Find where the given text appears and provide that cell's center as [X, Y] coordinate. 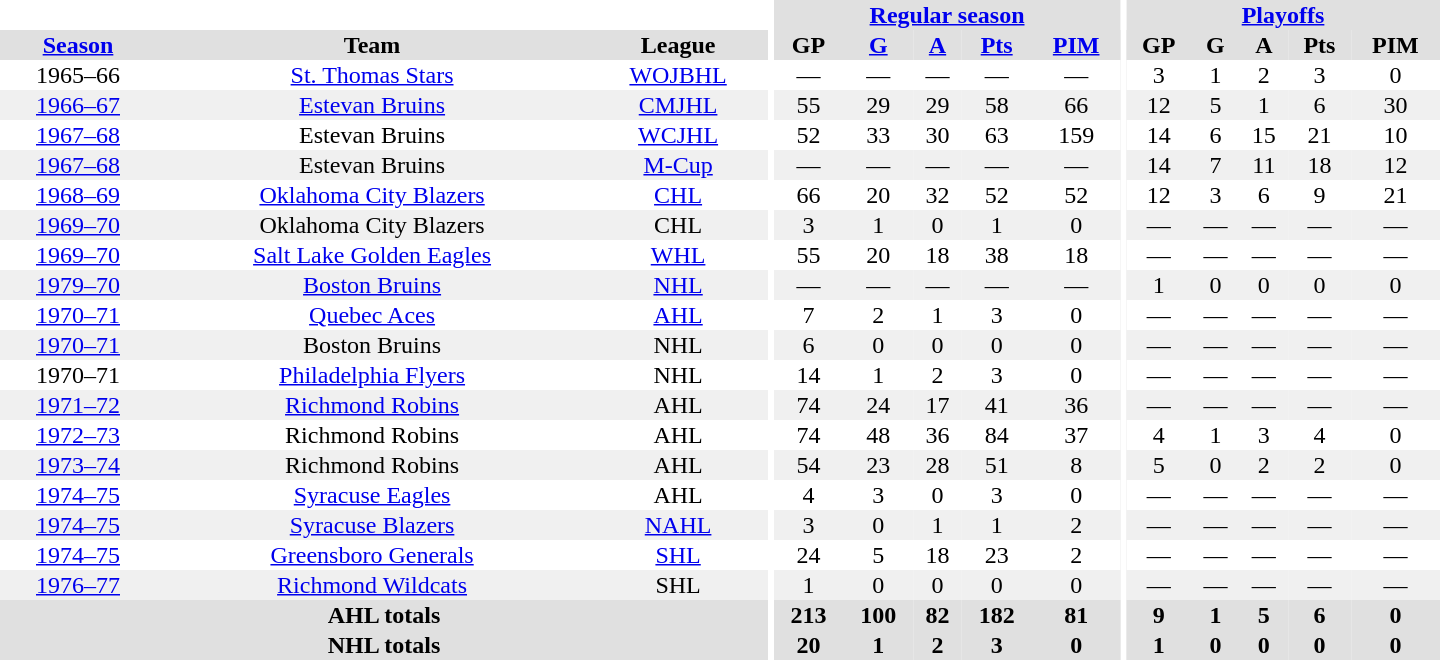
CMJHL [678, 105]
28 [937, 465]
Regular season [946, 15]
82 [937, 615]
1971–72 [78, 405]
182 [997, 615]
15 [1264, 135]
M-Cup [678, 165]
32 [937, 195]
100 [878, 615]
NAHL [678, 525]
St. Thomas Stars [372, 75]
Season [78, 45]
1972–73 [78, 435]
Salt Lake Golden Eagles [372, 255]
38 [997, 255]
41 [997, 405]
81 [1076, 615]
37 [1076, 435]
51 [997, 465]
AHL totals [384, 615]
Team [372, 45]
WCJHL [678, 135]
Greensboro Generals [372, 555]
1966–67 [78, 105]
11 [1264, 165]
NHL totals [384, 645]
WOJBHL [678, 75]
Syracuse Blazers [372, 525]
48 [878, 435]
63 [997, 135]
1973–74 [78, 465]
WHL [678, 255]
17 [937, 405]
1976–77 [78, 585]
8 [1076, 465]
1979–70 [78, 285]
159 [1076, 135]
Playoffs [1283, 15]
33 [878, 135]
1965–66 [78, 75]
League [678, 45]
10 [1396, 135]
84 [997, 435]
Syracuse Eagles [372, 495]
213 [808, 615]
Philadelphia Flyers [372, 375]
58 [997, 105]
1968–69 [78, 195]
54 [808, 465]
Quebec Aces [372, 315]
Richmond Wildcats [372, 585]
